Provide the (X, Y) coordinate of the cell's center where the given text is located.  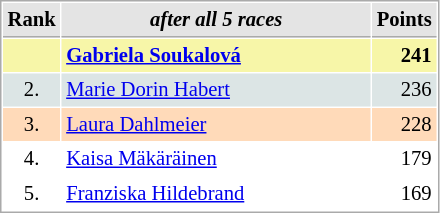
Franziska Hildebrand (216, 194)
2. (32, 90)
Laura Dahlmeier (216, 124)
169 (404, 194)
4. (32, 158)
after all 5 races (216, 20)
3. (32, 124)
179 (404, 158)
Kaisa Mäkäräinen (216, 158)
Rank (32, 20)
Gabriela Soukalová (216, 56)
236 (404, 90)
Points (404, 20)
Marie Dorin Habert (216, 90)
5. (32, 194)
228 (404, 124)
241 (404, 56)
